Find where the given text appears and provide that cell's center as [X, Y] coordinate. 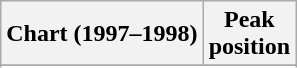
Chart (1997–1998) [102, 34]
Peakposition [249, 34]
